Scan for the cell matching the given text and deliver its (x, y) coordinate at center. 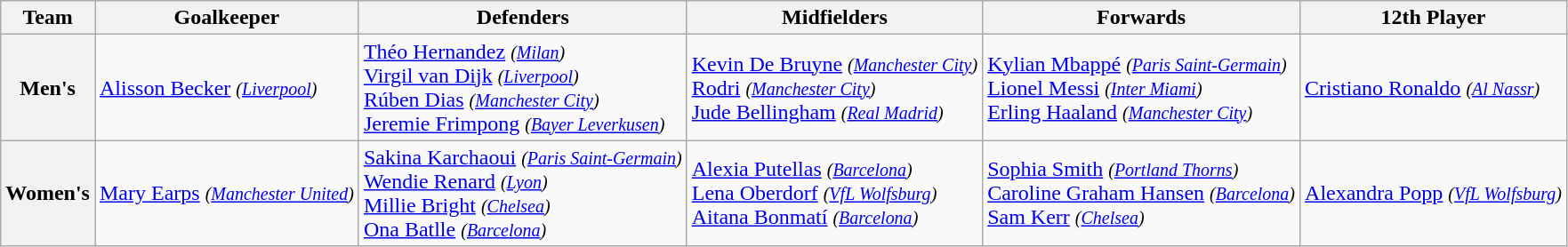
Alisson Becker (Liverpool) (226, 87)
12th Player (1434, 18)
Alexandra Popp (VfL Wolfsburg) (1434, 194)
Mary Earps (Manchester United) (226, 194)
Women's (48, 194)
Goalkeeper (226, 18)
Théo Hernandez (Milan) Virgil van Dijk (Liverpool) Rúben Dias (Manchester City) Jeremie Frimpong (Bayer Leverkusen) (523, 87)
Forwards (1142, 18)
Kylian Mbappé (Paris Saint-Germain) Lionel Messi (Inter Miami) Erling Haaland (Manchester City) (1142, 87)
Midfielders (834, 18)
Kevin De Bruyne (Manchester City) Rodri (Manchester City) Jude Bellingham (Real Madrid) (834, 87)
Defenders (523, 18)
Team (48, 18)
Cristiano Ronaldo (Al Nassr) (1434, 87)
Men's (48, 87)
Alexia Putellas (Barcelona) Lena Oberdorf (VfL Wolfsburg) Aitana Bonmatí (Barcelona) (834, 194)
Sakina Karchaoui (Paris Saint-Germain) Wendie Renard (Lyon) Millie Bright (Chelsea) Ona Batlle (Barcelona) (523, 194)
Sophia Smith (Portland Thorns) Caroline Graham Hansen (Barcelona) Sam Kerr (Chelsea) (1142, 194)
